Provide the [X, Y] coordinate of the cell's center where the given text is located.  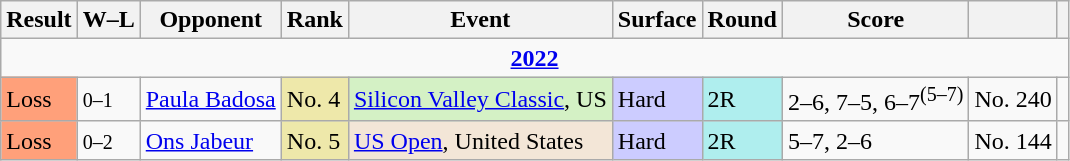
2022 [535, 58]
Opponent [210, 20]
Silicon Valley Classic, US [480, 100]
0–1 [108, 100]
No. 144 [1013, 140]
2–6, 7–5, 6–7(5–7) [875, 100]
Round [742, 20]
Result [39, 20]
5–7, 2–6 [875, 140]
No. 4 [314, 100]
No. 5 [314, 140]
Paula Badosa [210, 100]
No. 240 [1013, 100]
W–L [108, 20]
0–2 [108, 140]
Score [875, 20]
Ons Jabeur [210, 140]
Rank [314, 20]
Surface [657, 20]
Event [480, 20]
US Open, United States [480, 140]
